Identify which cell holds the provided text, then report its (x, y) central coordinate. 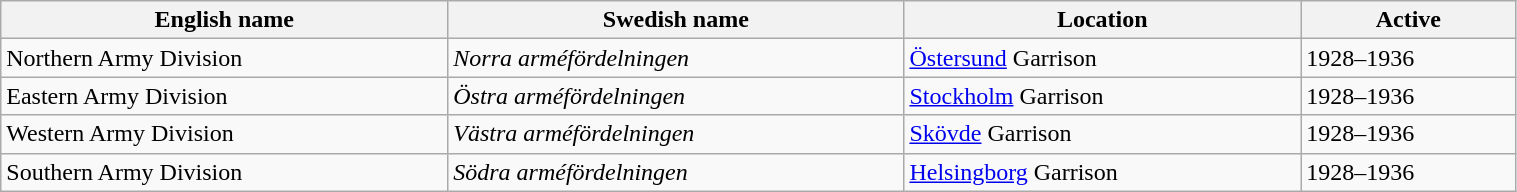
Active (1408, 20)
Eastern Army Division (224, 96)
Östersund Garrison (1102, 58)
Southern Army Division (224, 172)
Västra arméfördelningen (676, 134)
Northern Army Division (224, 58)
Location (1102, 20)
English name (224, 20)
Södra arméfördelningen (676, 172)
Swedish name (676, 20)
Norra arméfördelningen (676, 58)
Östra arméfördelningen (676, 96)
Stockholm Garrison (1102, 96)
Helsingborg Garrison (1102, 172)
Western Army Division (224, 134)
Skövde Garrison (1102, 134)
